For the text-containing cell, return its midpoint in [X, Y] coordinate format. 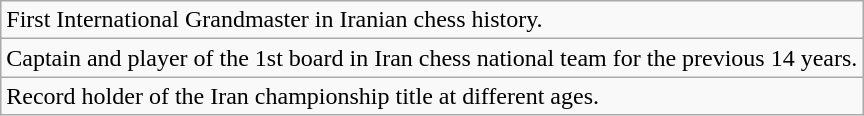
Record holder of the Iran championship title at different ages. [432, 96]
First International Grandmaster in Iranian chess history. [432, 20]
Captain and player of the 1st board in Iran chess national team for the previous 14 years. [432, 58]
